Extract the [X, Y] coordinate from the center of the cell holding the provided text.  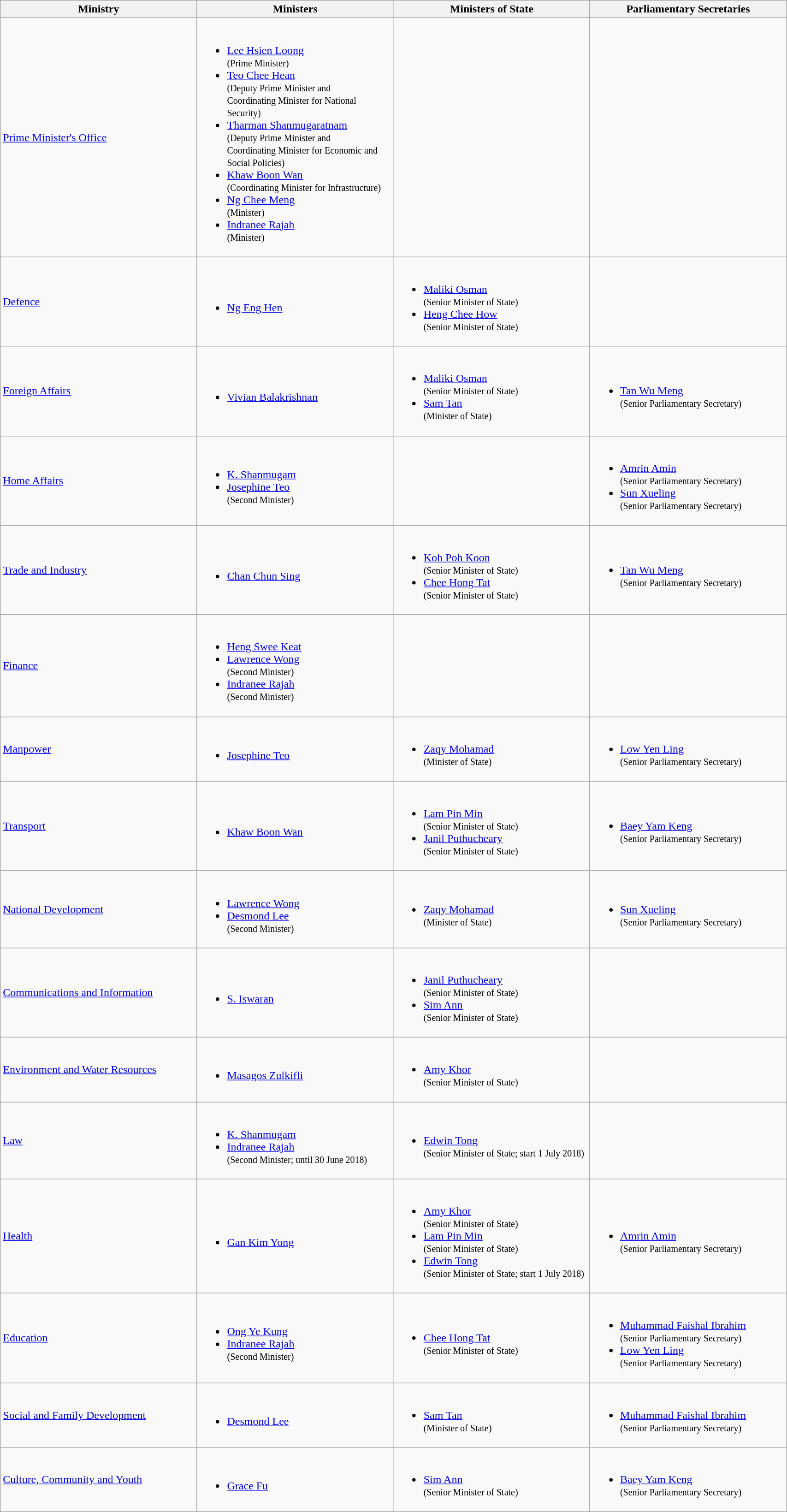
Lawrence WongDesmond Lee(Second Minister) [295, 909]
Ministers of State [491, 9]
Edwin Tong(Senior Minister of State; start 1 July 2018) [491, 1141]
Amrin Amin(Senior Parliamentary Secretary)Sun Xueling(Senior Parliamentary Secretary) [688, 480]
Grace Fu [295, 1480]
Maliki Osman(Senior Minister of State)Sam Tan(Minister of State) [491, 391]
Sun Xueling(Senior Parliamentary Secretary) [688, 909]
Khaw Boon Wan [295, 826]
Maliki Osman(Senior Minister of State)Heng Chee How(Senior Minister of State) [491, 302]
Sim Ann(Senior Minister of State) [491, 1480]
Foreign Affairs [99, 391]
Desmond Lee [295, 1415]
Finance [99, 666]
Josephine Teo [295, 749]
Parliamentary Secretaries [688, 9]
Education [99, 1338]
Amy Khor(Senior Minister of State)Lam Pin Min(Senior Minister of State)Edwin Tong(Senior Minister of State; start 1 July 2018) [491, 1236]
Ministry [99, 9]
Amy Khor(Senior Minister of State) [491, 1069]
S. Iswaran [295, 992]
K. ShanmugamJosephine Teo(Second Minister) [295, 480]
K. ShanmugamIndranee Rajah(Second Minister; until 30 June 2018) [295, 1141]
Communications and Information [99, 992]
Muhammad Faishal Ibrahim(Senior Parliamentary Secretary)Low Yen Ling(Senior Parliamentary Secretary) [688, 1338]
Muhammad Faishal Ibrahim(Senior Parliamentary Secretary) [688, 1415]
Manpower [99, 749]
Koh Poh Koon(Senior Minister of State)Chee Hong Tat(Senior Minister of State) [491, 570]
Chee Hong Tat(Senior Minister of State) [491, 1338]
Low Yen Ling(Senior Parliamentary Secretary) [688, 749]
Social and Family Development [99, 1415]
Transport [99, 826]
Ong Ye KungIndranee Rajah(Second Minister) [295, 1338]
Environment and Water Resources [99, 1069]
Law [99, 1141]
Sam Tan(Minister of State) [491, 1415]
National Development [99, 909]
Trade and Industry [99, 570]
Gan Kim Yong [295, 1236]
Heng Swee KeatLawrence Wong(Second Minister)Indranee Rajah(Second Minister) [295, 666]
Amrin Amin(Senior Parliamentary Secretary) [688, 1236]
Ministers [295, 9]
Ng Eng Hen [295, 302]
Janil Puthucheary(Senior Minister of State)Sim Ann(Senior Minister of State) [491, 992]
Home Affairs [99, 480]
Prime Minister's Office [99, 137]
Vivian Balakrishnan [295, 391]
Lam Pin Min(Senior Minister of State)Janil Puthucheary(Senior Minister of State) [491, 826]
Defence [99, 302]
Health [99, 1236]
Chan Chun Sing [295, 570]
Culture, Community and Youth [99, 1480]
Masagos Zulkifli [295, 1069]
